For the text-containing cell, return its midpoint in [x, y] coordinate format. 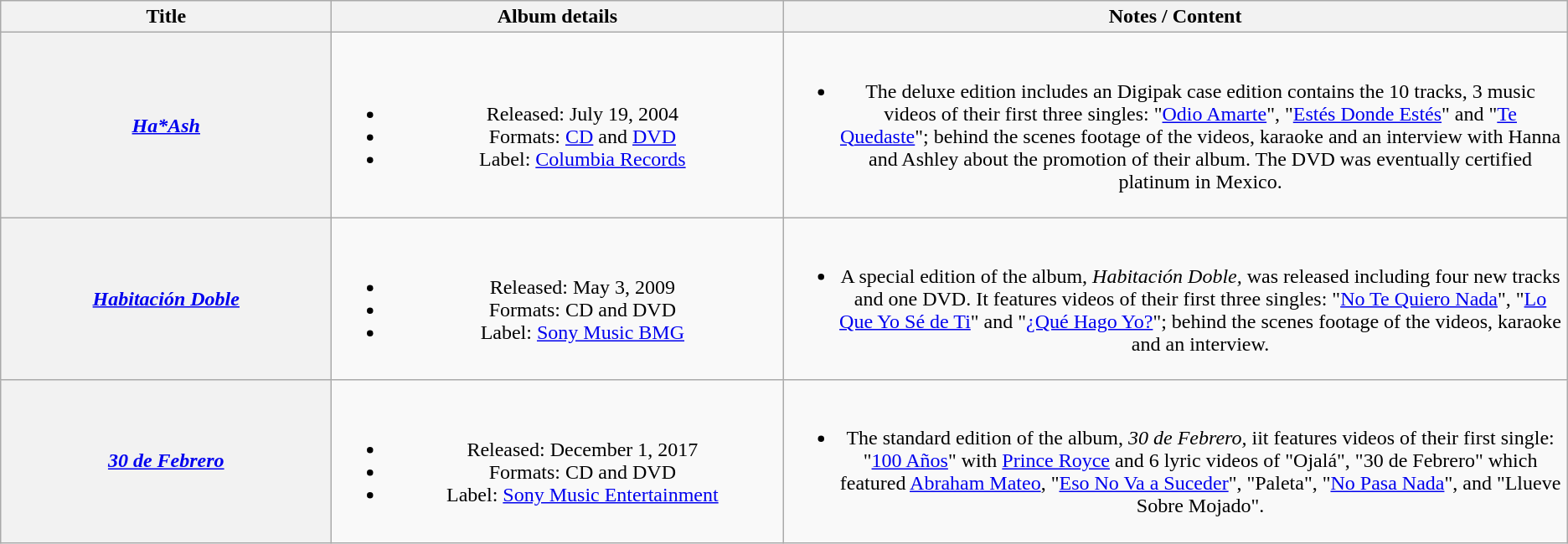
Released: May 3, 2009Formats: CD and DVDLabel: Sony Music BMG [558, 299]
Habitación Doble [166, 299]
Released: July 19, 2004Formats: CD and DVDLabel: Columbia Records [558, 126]
Album details [558, 17]
30 de Febrero [166, 461]
Released: December 1, 2017Formats: CD and DVDLabel: Sony Music Entertainment [558, 461]
Ha*Ash [166, 126]
Notes / Content [1175, 17]
Title [166, 17]
